Search for the cell housing the specified text and yield its [X, Y] center coordinate. 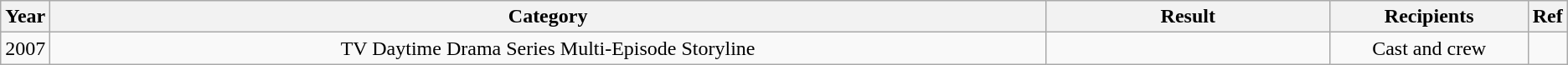
Category [548, 17]
Cast and crew [1429, 48]
TV Daytime Drama Series Multi-Episode Storyline [548, 48]
Result [1188, 17]
Ref [1548, 17]
Recipients [1429, 17]
2007 [25, 48]
Year [25, 17]
